Search for the cell housing the specified text and yield its [x, y] center coordinate. 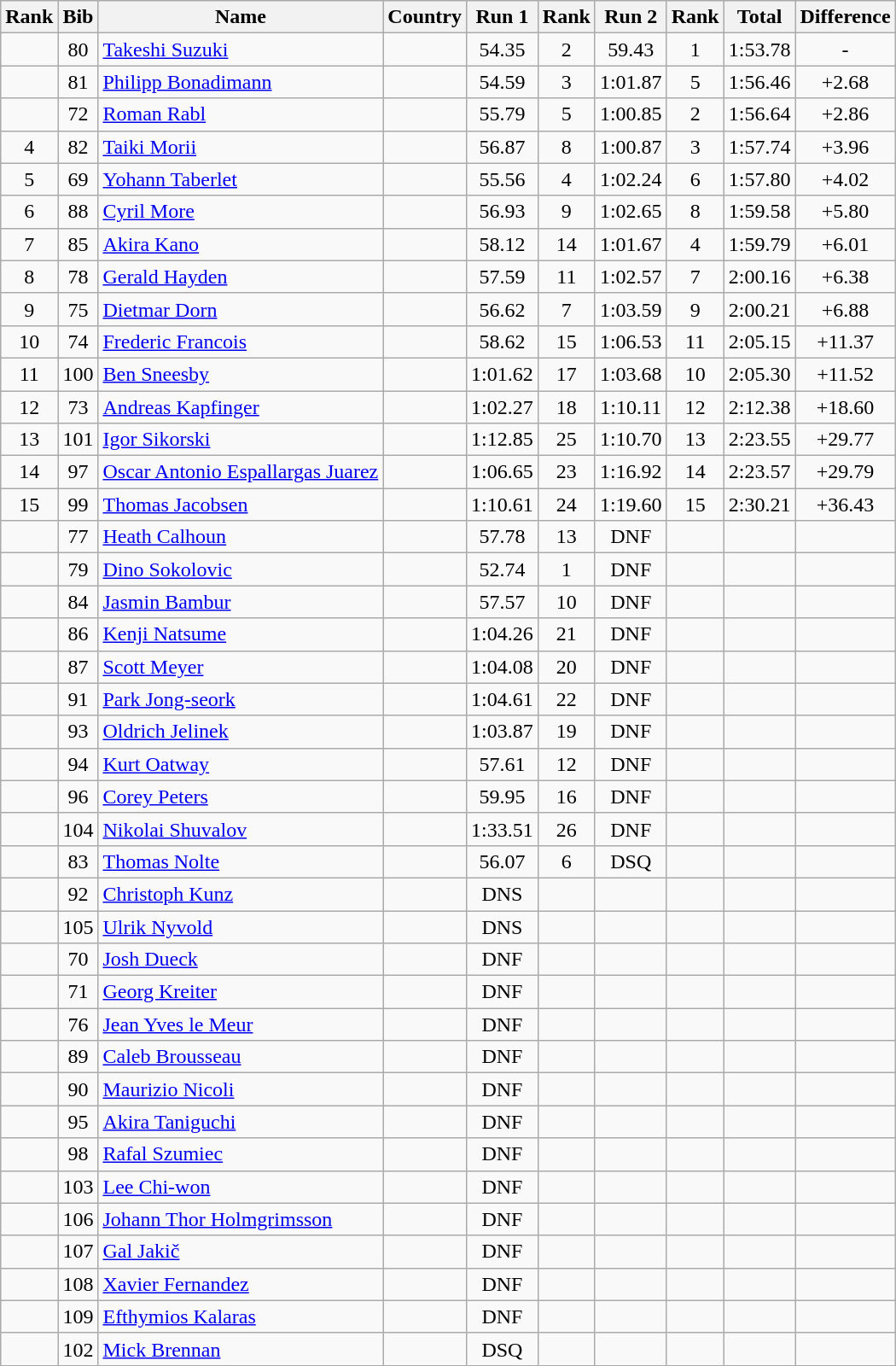
1:06.53 [631, 341]
107 [79, 1252]
2:23.55 [759, 440]
Philipp Bonadimann [241, 82]
1:03.68 [631, 374]
Mick Brennan [241, 1349]
1:59.58 [759, 212]
1:06.65 [503, 472]
75 [79, 309]
Frederic Francois [241, 341]
2:05.15 [759, 341]
71 [79, 992]
54.35 [503, 50]
Caleb Brousseau [241, 1057]
84 [79, 602]
89 [79, 1057]
1:12.85 [503, 440]
+11.37 [845, 341]
104 [79, 829]
Nikolai Shuvalov [241, 829]
Dietmar Dorn [241, 309]
92 [79, 894]
Xavier Fernandez [241, 1284]
23 [567, 472]
Jean Yves le Meur [241, 1024]
56.93 [503, 212]
79 [79, 569]
Lee Chi-won [241, 1187]
86 [79, 634]
21 [567, 634]
58.62 [503, 341]
52.74 [503, 569]
1:10.70 [631, 440]
87 [79, 667]
1:01.87 [631, 82]
+2.68 [845, 82]
88 [79, 212]
90 [79, 1089]
58.12 [503, 244]
2:00.21 [759, 309]
Run 1 [503, 17]
1:00.87 [631, 147]
94 [79, 764]
Johann Thor Holmgrimsson [241, 1219]
91 [79, 699]
108 [79, 1284]
Dino Sokolovic [241, 569]
1:02.27 [503, 407]
+2.86 [845, 114]
57.61 [503, 764]
103 [79, 1187]
1:16.92 [631, 472]
77 [79, 537]
Run 2 [631, 17]
80 [79, 50]
22 [567, 699]
105 [79, 926]
56.87 [503, 147]
- [845, 50]
1:57.80 [759, 179]
Bib [79, 17]
Efthymios Kalaras [241, 1316]
82 [79, 147]
Josh Dueck [241, 960]
1:02.65 [631, 212]
Gerald Hayden [241, 277]
Kurt Oatway [241, 764]
Kenji Natsume [241, 634]
Difference [845, 17]
Thomas Jacobsen [241, 505]
Name [241, 17]
Heath Calhoun [241, 537]
69 [79, 179]
+36.43 [845, 505]
Georg Kreiter [241, 992]
Akira Taniguchi [241, 1122]
102 [79, 1349]
100 [79, 374]
Rafal Szumiec [241, 1154]
Cyril More [241, 212]
70 [79, 960]
56.07 [503, 861]
Country [425, 17]
Ben Sneesby [241, 374]
+6.38 [845, 277]
2:30.21 [759, 505]
76 [79, 1024]
1:04.26 [503, 634]
83 [79, 861]
101 [79, 440]
1:56.64 [759, 114]
85 [79, 244]
Yohann Taberlet [241, 179]
74 [79, 341]
1:10.61 [503, 505]
16 [567, 797]
+29.79 [845, 472]
Andreas Kapfinger [241, 407]
2:00.16 [759, 277]
97 [79, 472]
96 [79, 797]
1:59.79 [759, 244]
1:10.11 [631, 407]
Corey Peters [241, 797]
20 [567, 667]
99 [79, 505]
+5.80 [845, 212]
72 [79, 114]
1:02.57 [631, 277]
1:03.87 [503, 732]
2:12.38 [759, 407]
+18.60 [845, 407]
59.43 [631, 50]
56.62 [503, 309]
2:23.57 [759, 472]
59.95 [503, 797]
106 [79, 1219]
1:53.78 [759, 50]
+3.96 [845, 147]
Takeshi Suzuki [241, 50]
Igor Sikorski [241, 440]
Oscar Antonio Espallargas Juarez [241, 472]
+4.02 [845, 179]
Christoph Kunz [241, 894]
78 [79, 277]
2:05.30 [759, 374]
1:33.51 [503, 829]
98 [79, 1154]
1:01.67 [631, 244]
1:56.46 [759, 82]
17 [567, 374]
Park Jong-seork [241, 699]
24 [567, 505]
19 [567, 732]
Taiki Morii [241, 147]
Maurizio Nicoli [241, 1089]
1:01.62 [503, 374]
Scott Meyer [241, 667]
93 [79, 732]
57.78 [503, 537]
Akira Kano [241, 244]
+6.01 [845, 244]
26 [567, 829]
Roman Rabl [241, 114]
73 [79, 407]
+6.88 [845, 309]
Gal Jakič [241, 1252]
57.57 [503, 602]
Ulrik Nyvold [241, 926]
95 [79, 1122]
57.59 [503, 277]
54.59 [503, 82]
109 [79, 1316]
1:19.60 [631, 505]
55.79 [503, 114]
1:02.24 [631, 179]
Thomas Nolte [241, 861]
Total [759, 17]
Jasmin Bambur [241, 602]
55.56 [503, 179]
Oldrich Jelinek [241, 732]
25 [567, 440]
+29.77 [845, 440]
1:03.59 [631, 309]
81 [79, 82]
18 [567, 407]
1:04.08 [503, 667]
1:04.61 [503, 699]
1:57.74 [759, 147]
+11.52 [845, 374]
1:00.85 [631, 114]
